Capture the cell that displays the provided text and extract its [x, y] central coordinate. 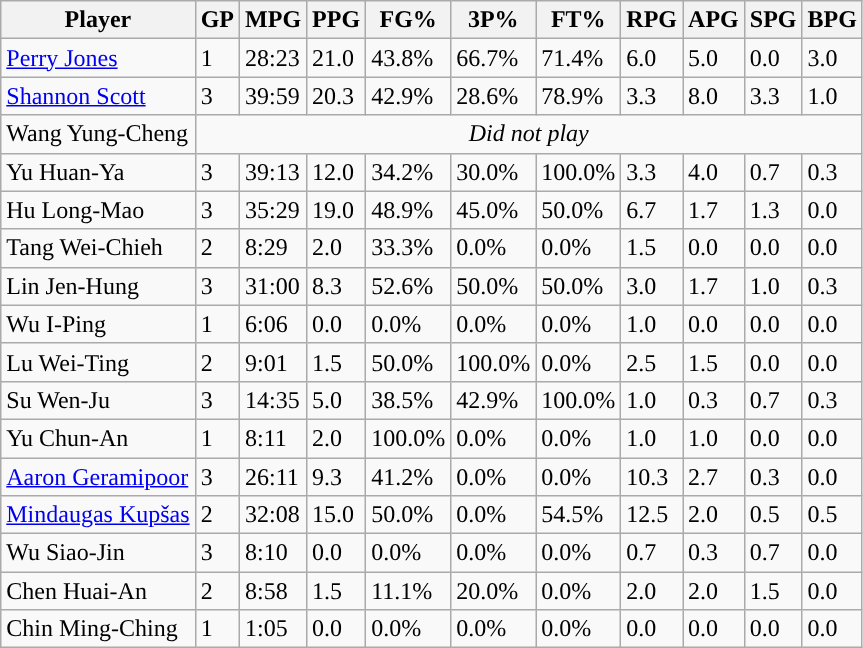
FG% [408, 20]
1:05 [274, 629]
45.0% [494, 210]
8.0 [714, 96]
SPG [773, 20]
20.3 [336, 96]
43.8% [408, 58]
FT% [578, 20]
6:06 [274, 324]
Chen Huai-An [98, 591]
48.9% [408, 210]
30.0% [494, 172]
39:13 [274, 172]
78.9% [578, 96]
20.0% [494, 591]
38.5% [408, 400]
32:08 [274, 515]
71.4% [578, 58]
Lin Jen-Hung [98, 286]
41.2% [408, 477]
GP [217, 20]
Su Wen-Ju [98, 400]
Perry Jones [98, 58]
8:11 [274, 438]
15.0 [336, 515]
3P% [494, 20]
Yu Chun-An [98, 438]
2.7 [714, 477]
35:29 [274, 210]
10.3 [652, 477]
9.3 [336, 477]
Did not play [528, 134]
12.0 [336, 172]
APG [714, 20]
RPG [652, 20]
4.0 [714, 172]
Hu Long-Mao [98, 210]
Mindaugas Kupšas [98, 515]
Lu Wei-Ting [98, 362]
Chin Ming-Ching [98, 629]
Wu Siao-Jin [98, 553]
8.3 [336, 286]
8:10 [274, 553]
Tang Wei-Chieh [98, 248]
9:01 [274, 362]
8:58 [274, 591]
28.6% [494, 96]
Aaron Geramipoor [98, 477]
Wang Yung-Cheng [98, 134]
39:59 [274, 96]
33.3% [408, 248]
6.7 [652, 210]
28:23 [274, 58]
21.0 [336, 58]
PPG [336, 20]
8:29 [274, 248]
31:00 [274, 286]
34.2% [408, 172]
Player [98, 20]
1.3 [773, 210]
52.6% [408, 286]
6.0 [652, 58]
2.5 [652, 362]
19.0 [336, 210]
54.5% [578, 515]
BPG [832, 20]
26:11 [274, 477]
12.5 [652, 515]
11.1% [408, 591]
Wu I-Ping [98, 324]
66.7% [494, 58]
MPG [274, 20]
Yu Huan-Ya [98, 172]
14:35 [274, 400]
Shannon Scott [98, 96]
